Output the (X, Y) coordinate of the center of the cell containing the given text.  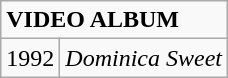
1992 (30, 58)
VIDEO ALBUM (114, 20)
Dominica Sweet (144, 58)
